For the text-containing cell, return its midpoint in [X, Y] coordinate format. 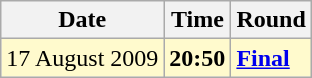
Time [198, 20]
20:50 [198, 58]
17 August 2009 [82, 58]
Final [271, 58]
Round [271, 20]
Date [82, 20]
